Return (x, y) of the center of cell containing provided text 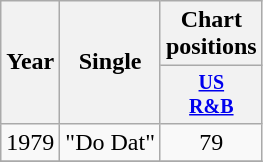
1979 (30, 142)
79 (211, 142)
Year (30, 62)
USR&B (211, 94)
"Do Dat" (110, 142)
Single (110, 62)
Chart positions (211, 34)
